Output the (X, Y) coordinate of the center of the cell containing the given text.  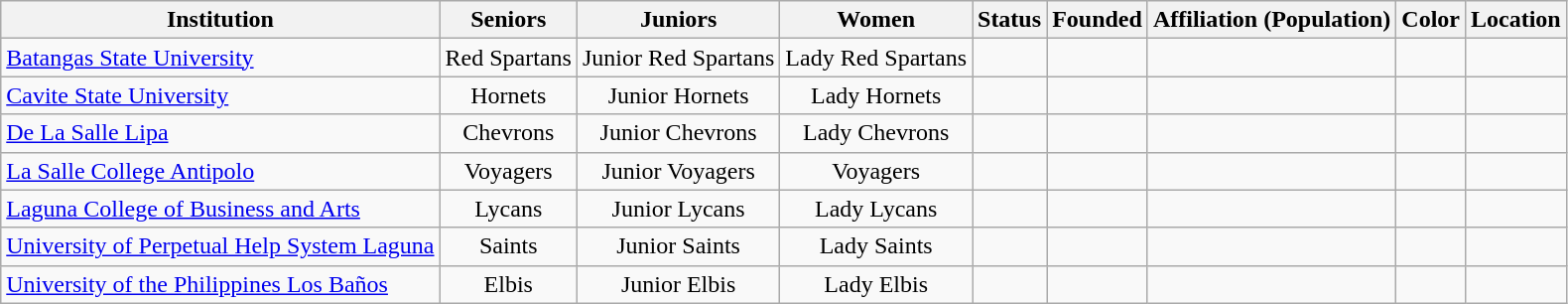
Status (1010, 20)
Location (1515, 20)
Junior Chevrons (678, 133)
Red Spartans (508, 58)
University of Perpetual Help System Laguna (220, 246)
Founded (1098, 20)
Lycans (508, 209)
Lady Chevrons (876, 133)
Junior Hornets (678, 95)
Lady Elbis (876, 284)
Laguna College of Business and Arts (220, 209)
Color (1431, 20)
Hornets (508, 95)
Junior Saints (678, 246)
Women (876, 20)
Juniors (678, 20)
De La Salle Lipa (220, 133)
Affiliation (Population) (1271, 20)
Cavite State University (220, 95)
Junior Voyagers (678, 171)
Lady Hornets (876, 95)
Junior Lycans (678, 209)
Lady Red Spartans (876, 58)
Lady Saints (876, 246)
Lady Lycans (876, 209)
Chevrons (508, 133)
Institution (220, 20)
Batangas State University (220, 58)
Seniors (508, 20)
University of the Philippines Los Baños (220, 284)
La Salle College Antipolo (220, 171)
Saints (508, 246)
Junior Red Spartans (678, 58)
Elbis (508, 284)
Junior Elbis (678, 284)
